Return [X, Y] of the center of cell containing provided text 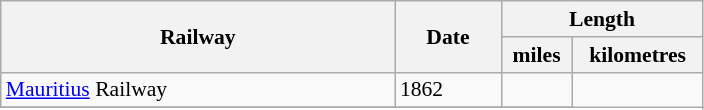
Mauritius Railway [198, 90]
Railway [198, 36]
kilometres [638, 55]
1862 [448, 90]
miles [536, 55]
Date [448, 36]
Length [602, 19]
